Find where the given text appears and provide that cell's center as (x, y) coordinate. 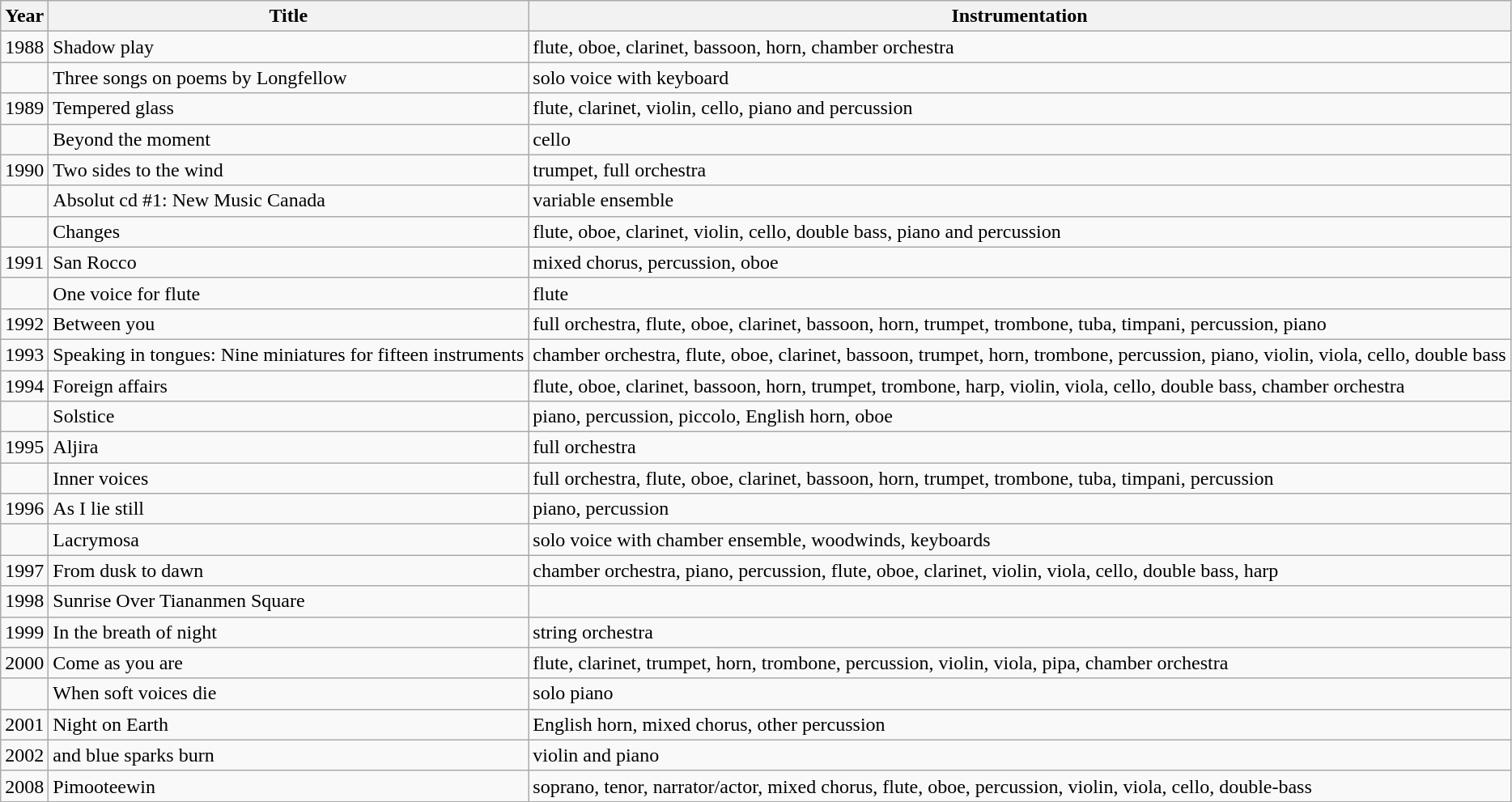
piano, percussion, piccolo, English horn, oboe (1020, 417)
Year (24, 16)
1995 (24, 448)
chamber orchestra, flute, oboe, clarinet, bassoon, trumpet, horn, trombone, percussion, piano, violin, viola, cello, double bass (1020, 354)
1988 (24, 47)
variable ensemble (1020, 201)
Three songs on poems by Longfellow (288, 78)
full orchestra (1020, 448)
San Rocco (288, 262)
Absolut cd #1: New Music Canada (288, 201)
mixed chorus, percussion, oboe (1020, 262)
Speaking in tongues: Nine miniatures for fifteen instruments (288, 354)
Foreign affairs (288, 386)
solo voice with keyboard (1020, 78)
Inner voices (288, 478)
Come as you are (288, 663)
2002 (24, 755)
Two sides to the wind (288, 170)
and blue sparks burn (288, 755)
1991 (24, 262)
Changes (288, 231)
piano, percussion (1020, 509)
flute, clarinet, trumpet, horn, trombone, percussion, violin, viola, pipa, chamber orchestra (1020, 663)
1993 (24, 354)
Tempered glass (288, 108)
1999 (24, 632)
1994 (24, 386)
cello (1020, 139)
Beyond the moment (288, 139)
Solstice (288, 417)
flute, clarinet, violin, cello, piano and percussion (1020, 108)
chamber orchestra, piano, percussion, flute, oboe, clarinet, violin, viola, cello, double bass, harp (1020, 571)
1989 (24, 108)
1998 (24, 601)
solo piano (1020, 694)
1997 (24, 571)
soprano, tenor, narrator/actor, mixed chorus, flute, oboe, percussion, violin, viola, cello, double-bass (1020, 786)
1990 (24, 170)
flute, oboe, clarinet, bassoon, horn, trumpet, trombone, harp, violin, viola, cello, double bass, chamber orchestra (1020, 386)
string orchestra (1020, 632)
flute, oboe, clarinet, violin, cello, double bass, piano and percussion (1020, 231)
solo voice with chamber ensemble, woodwinds, keyboards (1020, 540)
1992 (24, 324)
When soft voices die (288, 694)
flute, oboe, clarinet, bassoon, horn, chamber orchestra (1020, 47)
Instrumentation (1020, 16)
2008 (24, 786)
full orchestra, flute, oboe, clarinet, bassoon, horn, trumpet, trombone, tuba, timpani, percussion, piano (1020, 324)
Lacrymosa (288, 540)
As I lie still (288, 509)
violin and piano (1020, 755)
Night on Earth (288, 724)
2000 (24, 663)
Shadow play (288, 47)
From dusk to dawn (288, 571)
2001 (24, 724)
One voice for flute (288, 293)
trumpet, full orchestra (1020, 170)
1996 (24, 509)
Sunrise Over Tiananmen Square (288, 601)
Title (288, 16)
In the breath of night (288, 632)
Aljira (288, 448)
English horn, mixed chorus, other percussion (1020, 724)
full orchestra, flute, oboe, clarinet, bassoon, horn, trumpet, trombone, tuba, timpani, percussion (1020, 478)
Between you (288, 324)
Pimooteewin (288, 786)
flute (1020, 293)
